Detect which cell encompasses the target text, then output its [X, Y] center coordinate. 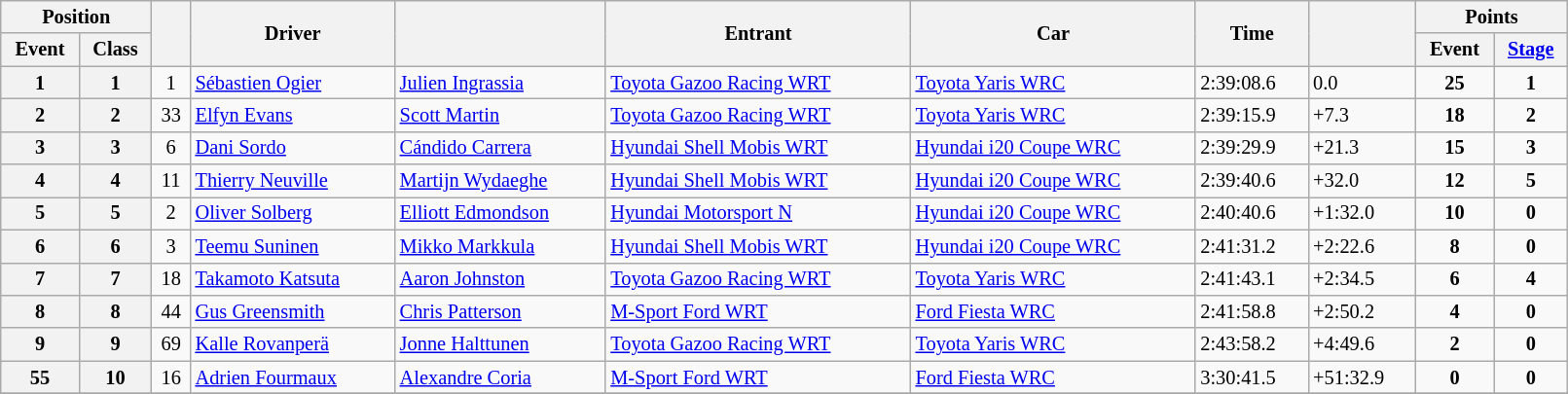
Aaron Johnston [500, 279]
+21.3 [1362, 148]
15 [1454, 148]
Takamoto Katsuta [293, 279]
Gus Greensmith [293, 311]
2:43:58.2 [1252, 344]
+51:32.9 [1362, 377]
Julien Ingrassia [500, 83]
33 [171, 115]
Thierry Neuville [293, 181]
Jonne Halttunen [500, 344]
Position [76, 17]
2:41:58.8 [1252, 311]
Adrien Fourmaux [293, 377]
16 [171, 377]
12 [1454, 181]
Car [1053, 33]
Chris Patterson [500, 311]
Class [115, 50]
+7.3 [1362, 115]
+2:22.6 [1362, 246]
3:30:41.5 [1252, 377]
2:39:29.9 [1252, 148]
Oliver Solberg [293, 213]
Hyundai Motorsport N [757, 213]
Cándido Carrera [500, 148]
2:39:15.9 [1252, 115]
44 [171, 311]
+2:50.2 [1362, 311]
Points [1491, 17]
2:39:40.6 [1252, 181]
Time [1252, 33]
+1:32.0 [1362, 213]
25 [1454, 83]
Entrant [757, 33]
Stage [1531, 50]
2:41:31.2 [1252, 246]
Driver [293, 33]
69 [171, 344]
2:41:43.1 [1252, 279]
2:39:08.6 [1252, 83]
+4:49.6 [1362, 344]
0.0 [1362, 83]
Alexandre Coria [500, 377]
Kalle Rovanperä [293, 344]
Sébastien Ogier [293, 83]
Scott Martin [500, 115]
Teemu Suninen [293, 246]
Elliott Edmondson [500, 213]
Dani Sordo [293, 148]
11 [171, 181]
+2:34.5 [1362, 279]
Mikko Markkula [500, 246]
55 [40, 377]
2:40:40.6 [1252, 213]
Elfyn Evans [293, 115]
+32.0 [1362, 181]
Martijn Wydaeghe [500, 181]
